Search for the cell housing the specified text and yield its (x, y) center coordinate. 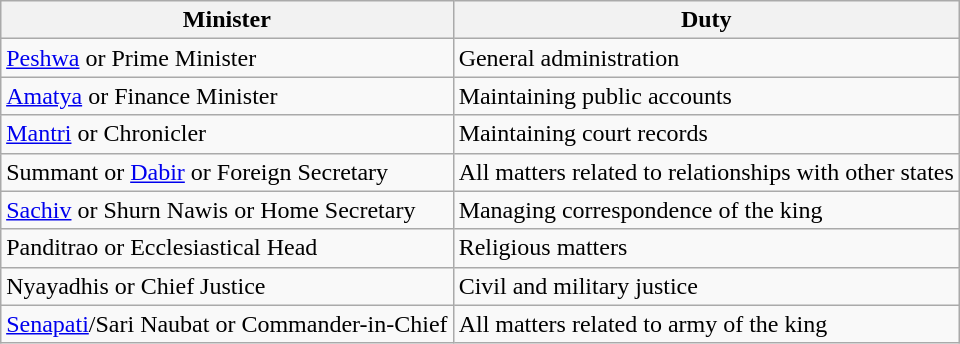
All matters related to relationships with other states (706, 172)
Sachiv or Shurn Nawis or Home Secretary (227, 210)
Minister (227, 20)
Civil and military justice (706, 286)
All matters related to army of the king (706, 324)
Amatya or Finance Minister (227, 96)
Maintaining court records (706, 134)
Maintaining public accounts (706, 96)
Summant or Dabir or Foreign Secretary (227, 172)
Religious matters (706, 248)
Managing correspondence of the king (706, 210)
Nyayadhis or Chief Justice (227, 286)
General administration (706, 58)
Duty (706, 20)
Mantri or Chronicler (227, 134)
Panditrao or Ecclesiastical Head (227, 248)
Senapati/Sari Naubat or Commander-in-Chief (227, 324)
Peshwa or Prime Minister (227, 58)
